Determine the (x, y) coordinate at the center of the cell enclosing the given text.  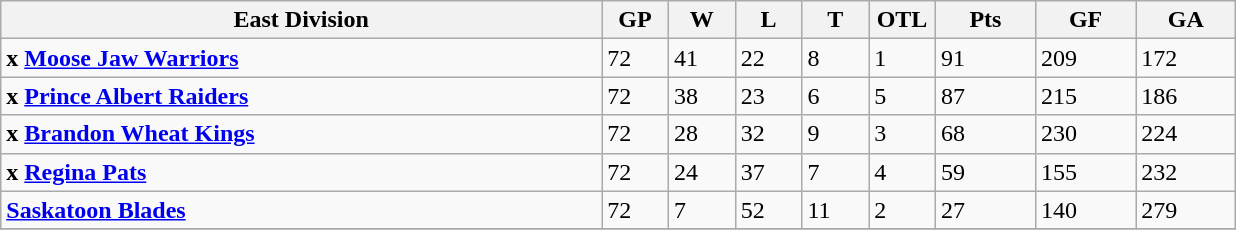
32 (768, 134)
28 (702, 134)
155 (1086, 172)
52 (768, 210)
3 (902, 134)
x Prince Albert Raiders (302, 96)
x Moose Jaw Warriors (302, 58)
27 (985, 210)
209 (1086, 58)
2 (902, 210)
224 (1186, 134)
4 (902, 172)
38 (702, 96)
Pts (985, 20)
140 (1086, 210)
87 (985, 96)
59 (985, 172)
GP (636, 20)
x Regina Pats (302, 172)
W (702, 20)
5 (902, 96)
GA (1186, 20)
37 (768, 172)
279 (1186, 210)
172 (1186, 58)
Saskatoon Blades (302, 210)
24 (702, 172)
232 (1186, 172)
9 (836, 134)
186 (1186, 96)
L (768, 20)
22 (768, 58)
1 (902, 58)
11 (836, 210)
91 (985, 58)
x Brandon Wheat Kings (302, 134)
T (836, 20)
8 (836, 58)
6 (836, 96)
41 (702, 58)
East Division (302, 20)
OTL (902, 20)
23 (768, 96)
GF (1086, 20)
68 (985, 134)
230 (1086, 134)
215 (1086, 96)
